Extract the [x, y] coordinate from the center of the cell holding the provided text.  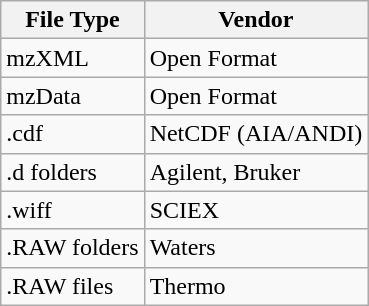
.cdf [72, 134]
.RAW files [72, 286]
File Type [72, 20]
SCIEX [256, 210]
mzXML [72, 58]
NetCDF (AIA/ANDI) [256, 134]
Agilent, Bruker [256, 172]
Thermo [256, 286]
.RAW folders [72, 248]
.d folders [72, 172]
mzData [72, 96]
.wiff [72, 210]
Waters [256, 248]
Vendor [256, 20]
